Pinpoint the cell where the given text exists, returning its (x, y) midpoint coordinate. 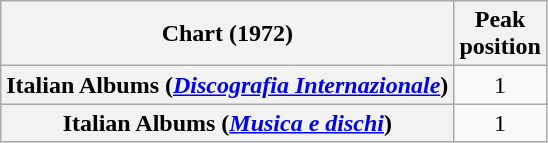
Peakposition (500, 34)
Italian Albums (Discografia Internazionale) (228, 85)
Chart (1972) (228, 34)
Italian Albums (Musica e dischi) (228, 123)
